Capture the cell that displays the provided text and extract its (x, y) central coordinate. 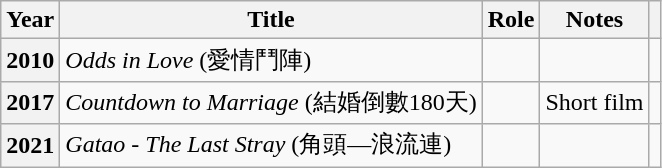
2017 (30, 102)
2021 (30, 146)
Odds in Love (愛情鬥陣) (271, 60)
Short film (594, 102)
Year (30, 20)
2010 (30, 60)
Gatao - The Last Stray (角頭—浪流連) (271, 146)
Notes (594, 20)
Title (271, 20)
Countdown to Marriage (結婚倒數180天) (271, 102)
Role (511, 20)
